Provide the (x, y) coordinate of the cell's center where the given text is located.  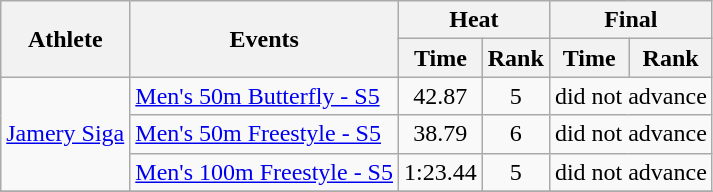
1:23.44 (441, 172)
Athlete (66, 39)
Men's 100m Freestyle - S5 (264, 172)
42.87 (441, 96)
38.79 (441, 134)
Men's 50m Butterfly - S5 (264, 96)
Final (630, 20)
Jamery Siga (66, 134)
Events (264, 39)
6 (516, 134)
Men's 50m Freestyle - S5 (264, 134)
Heat (474, 20)
